Scan for the cell matching the given text and deliver its (X, Y) coordinate at center. 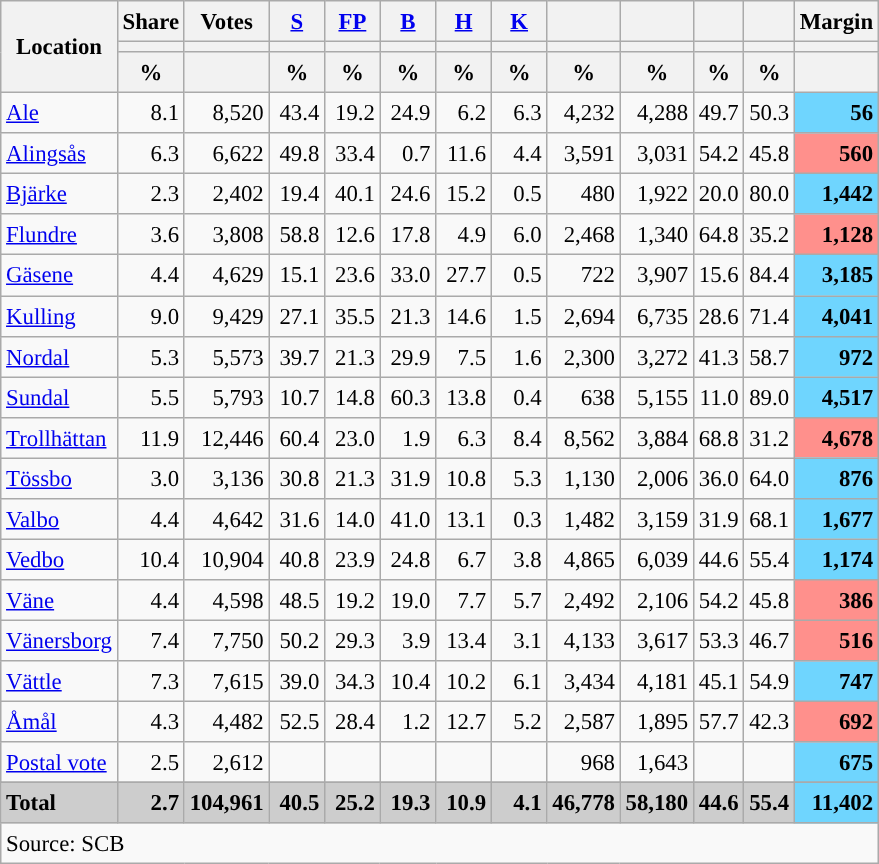
3,434 (584, 682)
2.7 (150, 804)
Trollhättan (59, 438)
3.8 (519, 560)
10.2 (464, 682)
58,180 (656, 804)
5.5 (150, 398)
49.8 (297, 154)
24.9 (408, 114)
7.7 (464, 600)
39.7 (297, 356)
12,446 (226, 438)
1,128 (836, 234)
3,136 (226, 478)
B (408, 22)
58.7 (769, 356)
4,598 (226, 600)
1,643 (656, 762)
5.7 (519, 600)
39.0 (297, 682)
1,482 (584, 520)
Gäsene (59, 276)
27.1 (297, 316)
17.8 (408, 234)
10.8 (464, 478)
11.0 (718, 398)
3.1 (519, 640)
6.2 (464, 114)
50.2 (297, 640)
0.4 (519, 398)
480 (584, 194)
8,562 (584, 438)
747 (836, 682)
41.0 (408, 520)
14.8 (353, 398)
4,642 (226, 520)
68.8 (718, 438)
2,694 (584, 316)
638 (584, 398)
40.8 (297, 560)
49.7 (718, 114)
3,884 (656, 438)
10,904 (226, 560)
Väne (59, 600)
Alingsås (59, 154)
24.6 (408, 194)
6.0 (519, 234)
3,272 (656, 356)
57.7 (718, 722)
3.0 (150, 478)
40.5 (297, 804)
1,677 (836, 520)
4.9 (464, 234)
560 (836, 154)
3,185 (836, 276)
89.0 (769, 398)
13.4 (464, 640)
4,482 (226, 722)
15.6 (718, 276)
2,402 (226, 194)
48.5 (297, 600)
23.9 (353, 560)
7,615 (226, 682)
5.2 (519, 722)
64.0 (769, 478)
84.4 (769, 276)
Valbo (59, 520)
71.4 (769, 316)
6,735 (656, 316)
104,961 (226, 804)
2,492 (584, 600)
4,181 (656, 682)
31.6 (297, 520)
3.9 (408, 640)
54.9 (769, 682)
Total (59, 804)
3,591 (584, 154)
Location (59, 47)
4,232 (584, 114)
31.2 (769, 438)
28.4 (353, 722)
30.8 (297, 478)
2,300 (584, 356)
Flundre (59, 234)
Nordal (59, 356)
11,402 (836, 804)
4,133 (584, 640)
4,517 (836, 398)
3.6 (150, 234)
64.8 (718, 234)
19.4 (297, 194)
3,907 (656, 276)
692 (836, 722)
4,865 (584, 560)
2.5 (150, 762)
45.1 (718, 682)
1,922 (656, 194)
46,778 (584, 804)
4.1 (519, 804)
386 (836, 600)
13.8 (464, 398)
80.0 (769, 194)
68.1 (769, 520)
19.0 (408, 600)
9,429 (226, 316)
Share (150, 22)
4.3 (150, 722)
8.1 (150, 114)
7.5 (464, 356)
9.0 (150, 316)
5,573 (226, 356)
10.7 (297, 398)
53.3 (718, 640)
27.7 (464, 276)
1,340 (656, 234)
1,442 (836, 194)
4,678 (836, 438)
5,793 (226, 398)
1,174 (836, 560)
28.6 (718, 316)
6.7 (464, 560)
7,750 (226, 640)
Bjärke (59, 194)
50.3 (769, 114)
2,587 (584, 722)
23.0 (353, 438)
1,895 (656, 722)
15.1 (297, 276)
60.4 (297, 438)
12.6 (353, 234)
10.9 (464, 804)
Postal vote (59, 762)
4,041 (836, 316)
2,612 (226, 762)
60.3 (408, 398)
1.9 (408, 438)
58.8 (297, 234)
675 (836, 762)
722 (584, 276)
20.0 (718, 194)
876 (836, 478)
24.8 (408, 560)
H (464, 22)
11.6 (464, 154)
516 (836, 640)
14.6 (464, 316)
41.3 (718, 356)
6.1 (519, 682)
7.4 (150, 640)
8.4 (519, 438)
33.0 (408, 276)
Source: SCB (440, 844)
3,808 (226, 234)
13.1 (464, 520)
33.4 (353, 154)
2,006 (656, 478)
3,617 (656, 640)
46.7 (769, 640)
Vedbo (59, 560)
972 (836, 356)
1.6 (519, 356)
Sundal (59, 398)
6,622 (226, 154)
8,520 (226, 114)
Kulling (59, 316)
1.2 (408, 722)
11.9 (150, 438)
23.6 (353, 276)
36.0 (718, 478)
2,106 (656, 600)
40.1 (353, 194)
2.3 (150, 194)
Vättle (59, 682)
1,130 (584, 478)
29.3 (353, 640)
Margin (836, 22)
Votes (226, 22)
2,468 (584, 234)
FP (353, 22)
968 (584, 762)
52.5 (297, 722)
Åmål (59, 722)
56 (836, 114)
34.3 (353, 682)
35.5 (353, 316)
3,031 (656, 154)
12.7 (464, 722)
S (297, 22)
4,288 (656, 114)
6,039 (656, 560)
7.3 (150, 682)
0.7 (408, 154)
19.3 (408, 804)
29.9 (408, 356)
Ale (59, 114)
1.5 (519, 316)
14.0 (353, 520)
5,155 (656, 398)
3,159 (656, 520)
4,629 (226, 276)
25.2 (353, 804)
15.2 (464, 194)
Tössbo (59, 478)
43.4 (297, 114)
0.3 (519, 520)
35.2 (769, 234)
K (519, 22)
42.3 (769, 722)
Vänersborg (59, 640)
